Locate the cell with the specified text and output its (x, y) center coordinate. 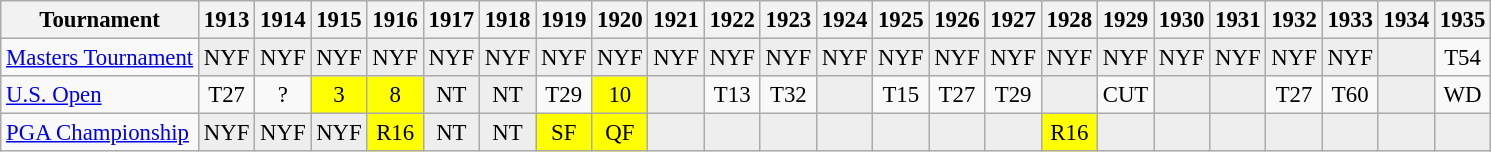
? (283, 95)
T60 (1350, 95)
1928 (1069, 20)
1921 (676, 20)
U.S. Open (100, 95)
Tournament (100, 20)
1926 (957, 20)
T15 (901, 95)
1919 (564, 20)
CUT (1125, 95)
WD (1462, 95)
1924 (844, 20)
T54 (1462, 58)
1914 (283, 20)
1920 (620, 20)
1917 (451, 20)
1922 (732, 20)
SF (564, 133)
1916 (395, 20)
1932 (1294, 20)
1934 (1406, 20)
Masters Tournament (100, 58)
1915 (339, 20)
T13 (732, 95)
1933 (1350, 20)
1925 (901, 20)
QF (620, 133)
1930 (1182, 20)
8 (395, 95)
1927 (1013, 20)
PGA Championship (100, 133)
3 (339, 95)
1923 (788, 20)
10 (620, 95)
1929 (1125, 20)
1935 (1462, 20)
T32 (788, 95)
1918 (507, 20)
1913 (227, 20)
1931 (1238, 20)
